Return the [X, Y] coordinate for the center point of the cell that contains the specified text.  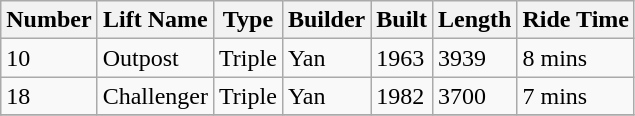
3700 [475, 96]
Ride Time [576, 20]
1963 [402, 58]
10 [49, 58]
Number [49, 20]
Builder [326, 20]
8 mins [576, 58]
7 mins [576, 96]
Outpost [155, 58]
1982 [402, 96]
Built [402, 20]
Type [248, 20]
18 [49, 96]
Lift Name [155, 20]
3939 [475, 58]
Challenger [155, 96]
Length [475, 20]
